Provide the [x, y] coordinate of the cell's center where the given text is located.  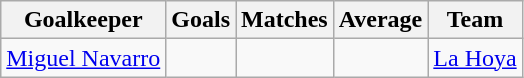
Team [475, 20]
Goalkeeper [84, 20]
La Hoya [475, 58]
Average [380, 20]
Goals [201, 20]
Matches [285, 20]
Miguel Navarro [84, 58]
